Capture the cell that displays the provided text and extract its (x, y) central coordinate. 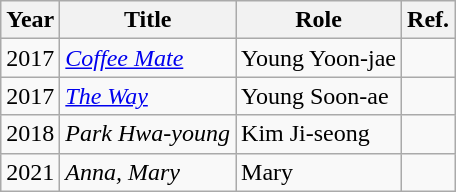
Park Hwa-young (148, 134)
Year (30, 20)
Title (148, 20)
Coffee Mate (148, 58)
2021 (30, 172)
Young Yoon-jae (319, 58)
Anna, Mary (148, 172)
The Way (148, 96)
Role (319, 20)
Ref. (428, 20)
2018 (30, 134)
Kim Ji-seong (319, 134)
Young Soon-ae (319, 96)
Mary (319, 172)
